Output the (x, y) coordinate of the center of the cell containing the given text.  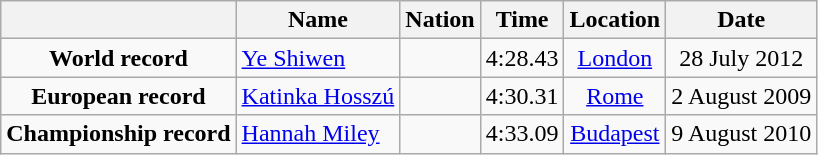
28 July 2012 (742, 58)
9 August 2010 (742, 134)
4:33.09 (522, 134)
Rome (615, 96)
Budapest (615, 134)
Hannah Miley (318, 134)
Date (742, 20)
Nation (440, 20)
Name (318, 20)
Time (522, 20)
Location (615, 20)
4:30.31 (522, 96)
Championship record (118, 134)
Ye Shiwen (318, 58)
Katinka Hosszú (318, 96)
London (615, 58)
World record (118, 58)
4:28.43 (522, 58)
European record (118, 96)
2 August 2009 (742, 96)
